Provide the (x, y) coordinate of the cell's center where the given text is located.  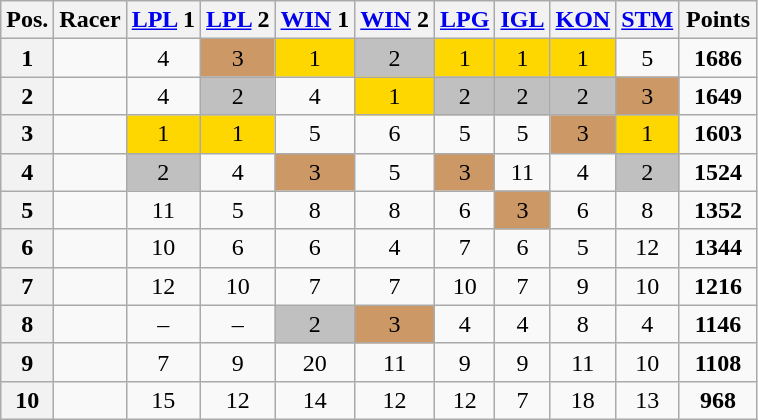
1603 (718, 134)
STM (648, 20)
15 (163, 400)
14 (315, 400)
Racer (90, 20)
1686 (718, 58)
1108 (718, 362)
1146 (718, 324)
Pos. (28, 20)
1216 (718, 286)
1649 (718, 96)
IGL (522, 20)
1352 (718, 210)
LPL 1 (163, 20)
WIN 2 (395, 20)
1524 (718, 172)
WIN 1 (315, 20)
LPG (464, 20)
13 (648, 400)
1344 (718, 248)
KON (583, 20)
20 (315, 362)
LPL 2 (238, 20)
Points (718, 20)
18 (583, 400)
968 (718, 400)
